Capture the cell that displays the provided text and extract its [X, Y] central coordinate. 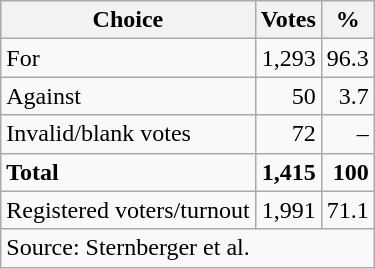
Total [128, 172]
– [348, 134]
96.3 [348, 58]
72 [288, 134]
1,415 [288, 172]
Against [128, 96]
3.7 [348, 96]
Source: Sternberger et al. [188, 248]
1,991 [288, 210]
1,293 [288, 58]
100 [348, 172]
Choice [128, 20]
Registered voters/turnout [128, 210]
71.1 [348, 210]
% [348, 20]
Invalid/blank votes [128, 134]
50 [288, 96]
Votes [288, 20]
For [128, 58]
